Locate the cell with the specified text and output its (X, Y) center coordinate. 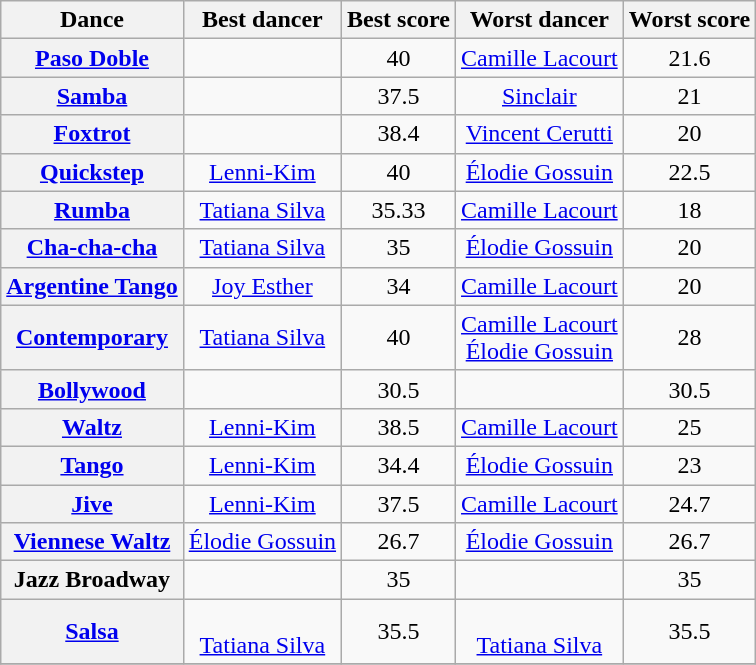
Worst score (690, 20)
Dance (92, 20)
18 (690, 210)
Jive (92, 503)
Sinclair (540, 96)
Worst dancer (540, 20)
Cha-cha-cha (92, 248)
Best dancer (262, 20)
Camille LacourtÉlodie Gossuin (540, 338)
Jazz Broadway (92, 580)
Argentine Tango (92, 286)
Foxtrot (92, 134)
Waltz (92, 427)
24.7 (690, 503)
Paso Doble (92, 58)
Salsa (92, 632)
Viennese Waltz (92, 542)
Contemporary (92, 338)
38.5 (399, 427)
Samba (92, 96)
21.6 (690, 58)
Quickstep (92, 172)
38.4 (399, 134)
Bollywood (92, 389)
Joy Esther (262, 286)
35.33 (399, 210)
25 (690, 427)
34 (399, 286)
22.5 (690, 172)
Rumba (92, 210)
23 (690, 465)
34.4 (399, 465)
28 (690, 338)
Tango (92, 465)
Best score (399, 20)
21 (690, 96)
Vincent Cerutti (540, 134)
